Extract the (X, Y) coordinate from the center of the cell holding the provided text.  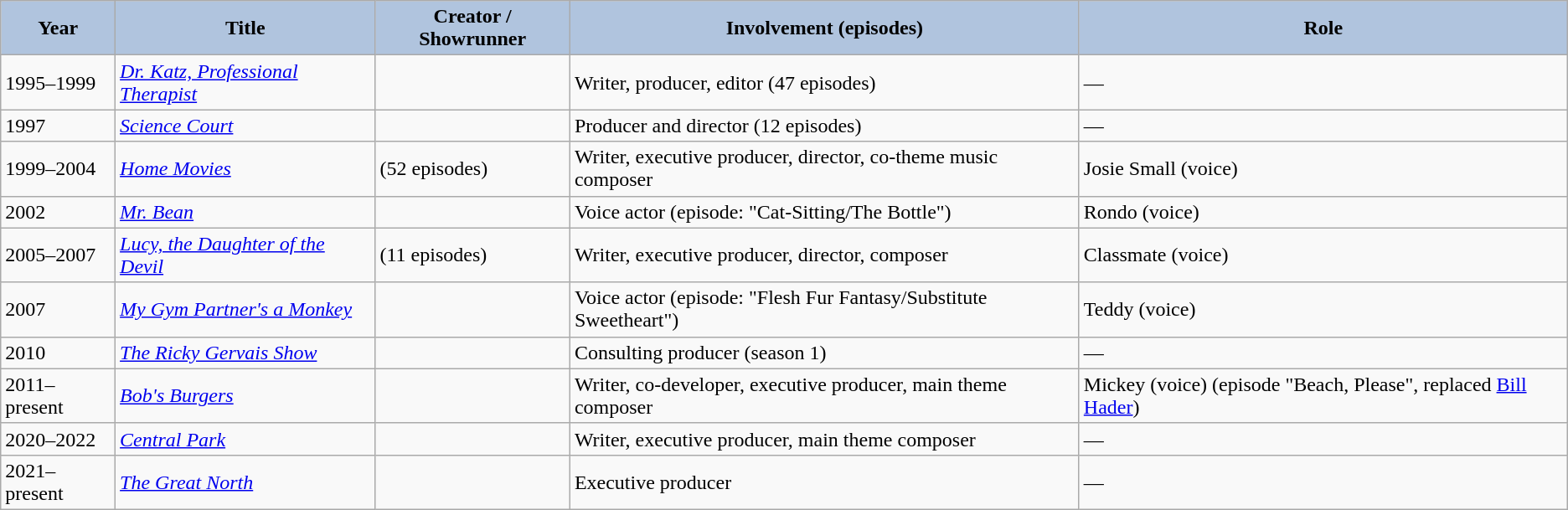
Writer, executive producer, director, composer (824, 255)
Dr. Katz, Professional Therapist (245, 82)
My Gym Partner's a Monkey (245, 310)
Creator / Showrunner (472, 28)
Voice actor (episode: "Flesh Fur Fantasy/Substitute Sweetheart") (824, 310)
Josie Small (voice) (1323, 169)
Science Court (245, 126)
Writer, producer, editor (47 episodes) (824, 82)
Writer, executive producer, director, co-theme music composer (824, 169)
2010 (59, 353)
2020–2022 (59, 439)
Bob's Burgers (245, 395)
1997 (59, 126)
Involvement (episodes) (824, 28)
2002 (59, 212)
Year (59, 28)
Lucy, the Daughter of the Devil (245, 255)
(11 episodes) (472, 255)
Executive producer (824, 482)
Writer, executive producer, main theme composer (824, 439)
2021–present (59, 482)
Central Park (245, 439)
Classmate (voice) (1323, 255)
The Great North (245, 482)
Role (1323, 28)
Consulting producer (season 1) (824, 353)
Title (245, 28)
Voice actor (episode: "Cat-Sitting/The Bottle") (824, 212)
Teddy (voice) (1323, 310)
The Ricky Gervais Show (245, 353)
Producer and director (12 episodes) (824, 126)
1995–1999 (59, 82)
1999–2004 (59, 169)
(52 episodes) (472, 169)
Rondo (voice) (1323, 212)
Writer, co-developer, executive producer, main theme composer (824, 395)
Mr. Bean (245, 212)
Mickey (voice) (episode "Beach, Please", replaced Bill Hader) (1323, 395)
2005–2007 (59, 255)
2011–present (59, 395)
2007 (59, 310)
Home Movies (245, 169)
